Extract the (X, Y) coordinate from the center of the cell holding the provided text.  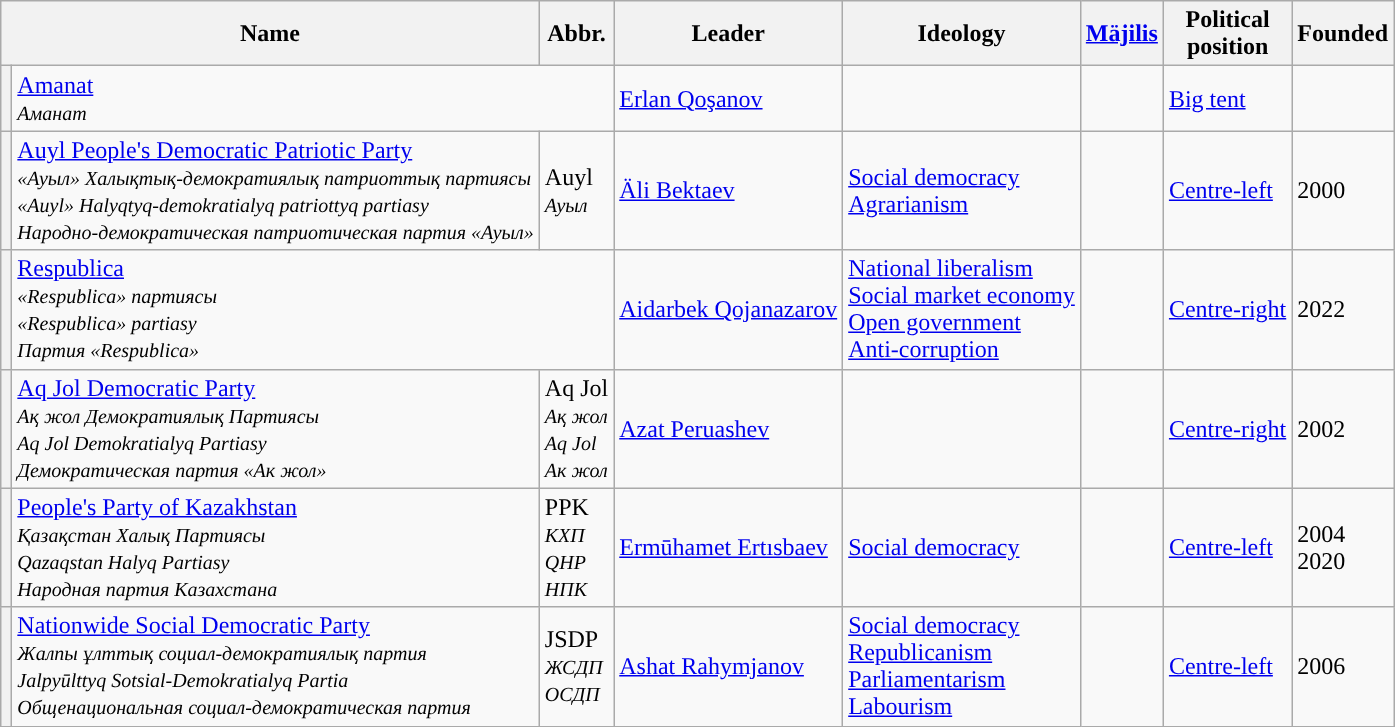
2002 (1343, 428)
AuylАуыл (576, 190)
Social democracyRepublicanismParliamentarismLabourism (962, 666)
Big tent (1227, 98)
Äli Bektaev (728, 190)
Politicalposition (1227, 34)
Erlan Qoşanov (728, 98)
Ermūhamet Ertısbaev (728, 548)
2022 (1343, 310)
Social democracyAgrarianism (962, 190)
2006 (1343, 666)
Mäjilis (1122, 34)
2000 (1343, 190)
JSDPЖСДПОСДП (576, 666)
PPKКХПQHPНПК (576, 548)
Social democracy (962, 548)
Aq JolАқ жолAq JolАк жол (576, 428)
Ideology (962, 34)
People's Party of KazakhstanҚазақстан Халық ПартиясыQazaqstan Halyq PartiasyНародная партия Казахстана (276, 548)
Abbr. (576, 34)
Ashat Rahymjanov (728, 666)
National liberalismSocial market economyOpen governmentAnti-corruption (962, 310)
Aidarbek Qojanazarov (728, 310)
AmanatАманат (313, 98)
Aq Jol Democratic PartyАқ жол Демократиялық ПартиясыAq Jol Demokratialyq PartiasyДемократическая партия «Ак жол» (276, 428)
Leader (728, 34)
Azat Peruashev (728, 428)
Name (270, 34)
Respublica«Respublica» партиясы«Respublica» partiasyПартия «Respublica» (313, 310)
2004 2020 (1343, 548)
Founded (1343, 34)
